Provide the [x, y] coordinate of the cell's center where the given text is located.  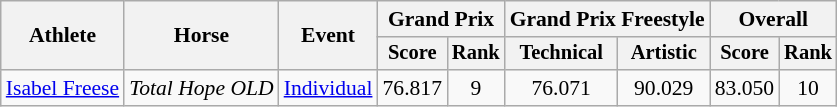
9 [476, 88]
Individual [328, 88]
Overall [774, 19]
Athlete [62, 36]
90.029 [664, 88]
76.817 [412, 88]
Horse [201, 36]
Artistic [664, 54]
Grand Prix Freestyle [608, 19]
Event [328, 36]
Isabel Freese [62, 88]
83.050 [744, 88]
Grand Prix [442, 19]
Total Hope OLD [201, 88]
Technical [562, 54]
76.071 [562, 88]
10 [808, 88]
